Return the (x, y) coordinate for the center point of the cell that contains the specified text.  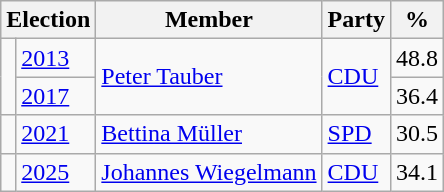
Peter Tauber (209, 77)
Johannes Wiegelmann (209, 172)
Bettina Müller (209, 134)
Member (209, 20)
% (416, 20)
2017 (56, 96)
Party (356, 20)
30.5 (416, 134)
36.4 (416, 96)
2013 (56, 58)
2021 (56, 134)
34.1 (416, 172)
SPD (356, 134)
2025 (56, 172)
Election (48, 20)
48.8 (416, 58)
